Determine the [X, Y] coordinate at the center of the cell enclosing the given text.  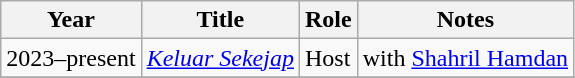
Title [220, 20]
Role [328, 20]
Keluar Sekejap [220, 58]
2023–present [71, 58]
Notes [465, 20]
Host [328, 58]
with Shahril Hamdan [465, 58]
Year [71, 20]
